Provide the (x, y) coordinate of the cell's center where the given text is located.  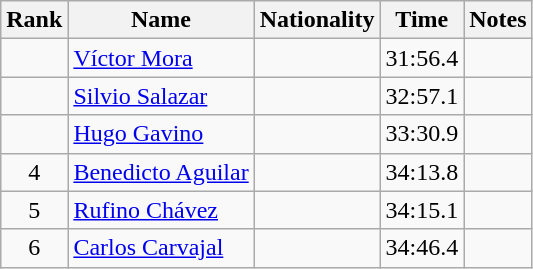
Notes (498, 20)
31:56.4 (422, 58)
Rufino Chávez (161, 210)
32:57.1 (422, 96)
34:15.1 (422, 210)
Benedicto Aguilar (161, 172)
Silvio Salazar (161, 96)
Time (422, 20)
Carlos Carvajal (161, 248)
Nationality (317, 20)
4 (34, 172)
33:30.9 (422, 134)
Rank (34, 20)
6 (34, 248)
Hugo Gavino (161, 134)
5 (34, 210)
34:13.8 (422, 172)
Name (161, 20)
34:46.4 (422, 248)
Víctor Mora (161, 58)
